Return (X, Y) of the center of cell containing provided text 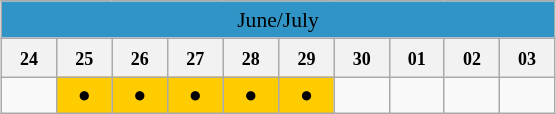
03 (528, 58)
28 (251, 58)
01 (416, 58)
June/July (278, 20)
26 (140, 58)
29 (307, 58)
24 (28, 58)
02 (472, 58)
30 (362, 58)
25 (84, 58)
27 (196, 58)
